Output the [X, Y] coordinate of the center of the cell containing the given text.  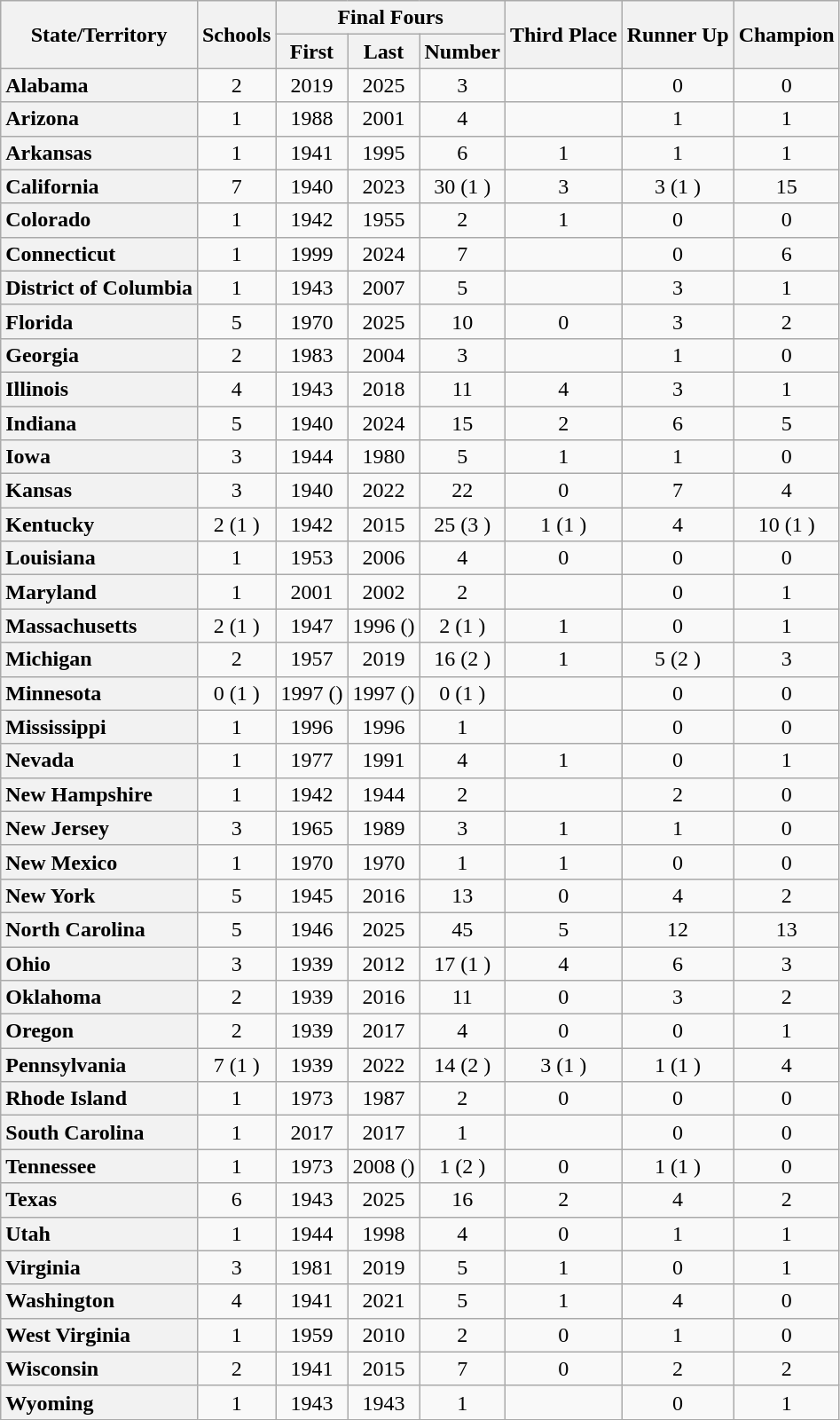
Louisiana [99, 558]
1983 [312, 355]
Kansas [99, 491]
25 (3 ) [462, 525]
1959 [312, 1335]
12 [678, 929]
Runner Up [678, 35]
Arizona [99, 119]
1977 [312, 761]
1955 [383, 220]
1988 [312, 119]
Number [462, 51]
1957 [312, 659]
10 (1 ) [786, 525]
Indiana [99, 423]
Michigan [99, 659]
7 (1 ) [236, 1065]
Colorado [99, 220]
1991 [383, 761]
Arkansas [99, 153]
1965 [312, 828]
Nevada [99, 761]
5 (2 ) [678, 659]
2012 [383, 963]
Tennessee [99, 1166]
New Jersey [99, 828]
North Carolina [99, 929]
Washington [99, 1301]
1987 [383, 1099]
Illinois [99, 389]
Oklahoma [99, 998]
1989 [383, 828]
Iowa [99, 457]
1 (2 ) [462, 1166]
2007 [383, 288]
2021 [383, 1301]
1945 [312, 895]
1996 () [383, 626]
Connecticut [99, 254]
Virginia [99, 1267]
1946 [312, 929]
New Mexico [99, 862]
30 (1 ) [462, 186]
45 [462, 929]
Final Fours [390, 18]
District of Columbia [99, 288]
17 (1 ) [462, 963]
First [312, 51]
Pennsylvania [99, 1065]
16 [462, 1200]
2023 [383, 186]
Third Place [563, 35]
2006 [383, 558]
Massachusetts [99, 626]
Florida [99, 321]
Utah [99, 1234]
1998 [383, 1234]
Last [383, 51]
10 [462, 321]
Kentucky [99, 525]
Oregon [99, 1031]
California [99, 186]
South Carolina [99, 1132]
1953 [312, 558]
New York [99, 895]
West Virginia [99, 1335]
1947 [312, 626]
Mississippi [99, 727]
New Hampshire [99, 794]
1999 [312, 254]
Ohio [99, 963]
1980 [383, 457]
Champion [786, 35]
Georgia [99, 355]
16 (2 ) [462, 659]
14 (2 ) [462, 1065]
Texas [99, 1200]
22 [462, 491]
State/Territory [99, 35]
2004 [383, 355]
1981 [312, 1267]
Schools [236, 35]
2018 [383, 389]
Maryland [99, 592]
Alabama [99, 85]
Wyoming [99, 1402]
2008 () [383, 1166]
1995 [383, 153]
Minnesota [99, 693]
2010 [383, 1335]
Wisconsin [99, 1369]
2002 [383, 592]
Rhode Island [99, 1099]
